Search for the cell housing the specified text and yield its [x, y] center coordinate. 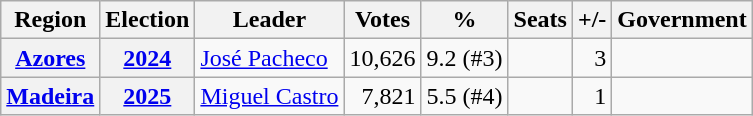
Election [148, 20]
5.5 (#4) [464, 96]
Miguel Castro [270, 96]
7,821 [382, 96]
10,626 [382, 58]
Madeira [50, 96]
Leader [270, 20]
1 [592, 96]
Votes [382, 20]
% [464, 20]
+/- [592, 20]
3 [592, 58]
2024 [148, 58]
9.2 (#3) [464, 58]
Azores [50, 58]
Region [50, 20]
José Pacheco [270, 58]
2025 [148, 96]
Seats [540, 20]
Government [682, 20]
